Pinpoint the cell where the given text exists, returning its [x, y] midpoint coordinate. 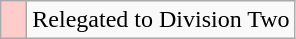
Relegated to Division Two [161, 20]
